From the cell containing the given text, extract its center point as [x, y] coordinate. 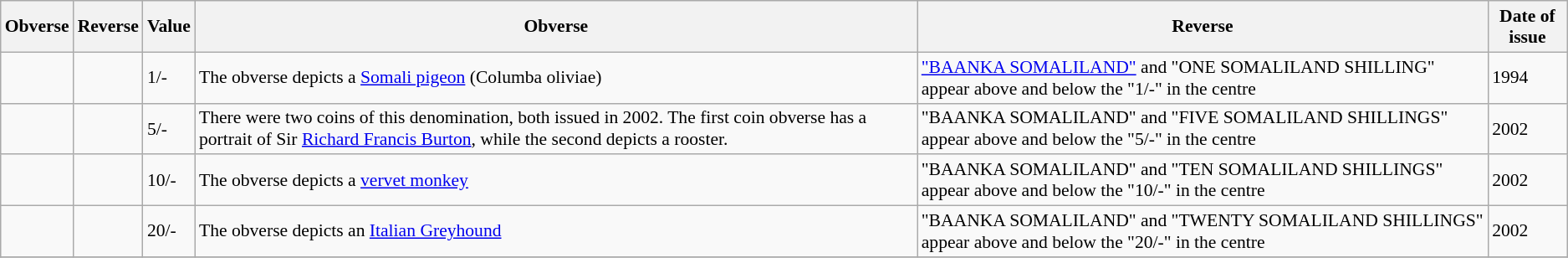
1994 [1527, 77]
"BAANKA SOMALILAND" and "TWENTY SOMALILAND SHILLINGS" appear above and below the "20/-" in the centre [1203, 231]
"BAANKA SOMALILAND" and "ONE SOMALILAND SHILLING" appear above and below the "1/-" in the centre [1203, 77]
The obverse depicts a vervet monkey [556, 181]
1/- [169, 77]
5/- [169, 129]
"BAANKA SOMALILAND" and "TEN SOMALILAND SHILLINGS" appear above and below the "10/-" in the centre [1203, 181]
"BAANKA SOMALILAND" and "FIVE SOMALILAND SHILLINGS" appear above and below the "5/-" in the centre [1203, 129]
10/- [169, 181]
20/- [169, 231]
The obverse depicts an Italian Greyhound [556, 231]
Value [169, 27]
Date of issue [1527, 27]
The obverse depicts a Somali pigeon (Columba oliviae) [556, 77]
